Output the (x, y) coordinate of the center of the cell containing the given text.  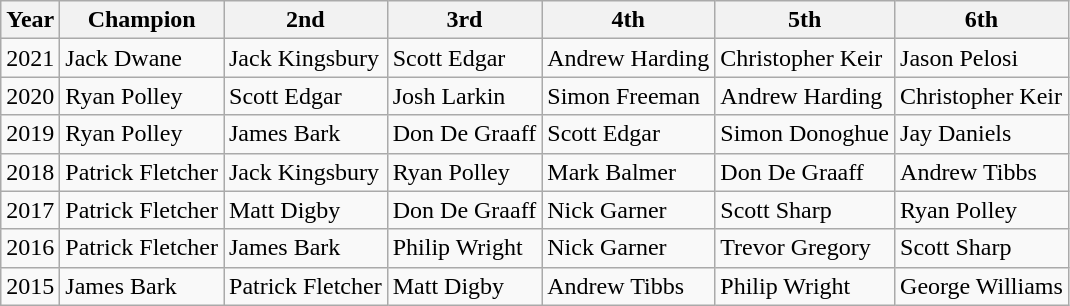
2015 (30, 286)
Jack Dwane (142, 58)
3rd (464, 20)
Mark Balmer (628, 172)
Simon Donoghue (805, 134)
2020 (30, 96)
Jason Pelosi (982, 58)
Josh Larkin (464, 96)
5th (805, 20)
Year (30, 20)
2nd (306, 20)
Trevor Gregory (805, 248)
Simon Freeman (628, 96)
Champion (142, 20)
George Williams (982, 286)
4th (628, 20)
2021 (30, 58)
2019 (30, 134)
6th (982, 20)
Jay Daniels (982, 134)
2017 (30, 210)
2018 (30, 172)
2016 (30, 248)
